Return the (X, Y) coordinate for the center point of the cell that contains the specified text.  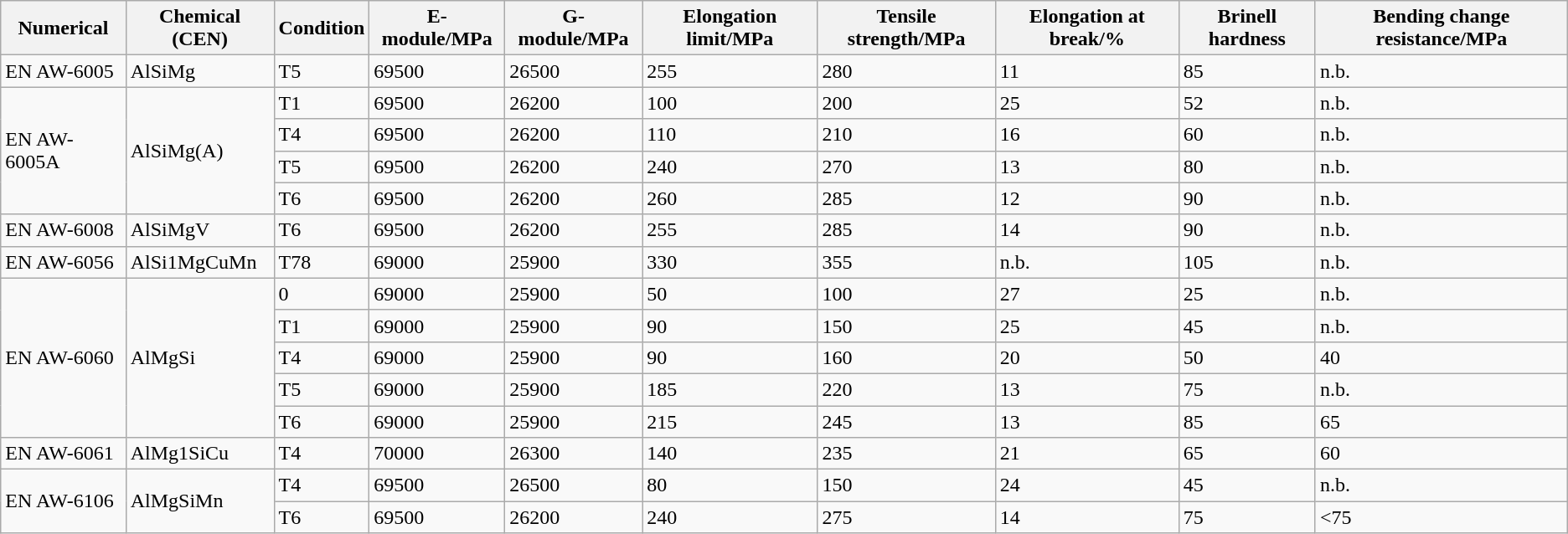
245 (906, 421)
215 (730, 421)
Brinell hardness (1246, 28)
EN AW-6005 (64, 71)
70000 (437, 454)
185 (730, 389)
140 (730, 454)
Elongation limit/MPa (730, 28)
0 (322, 294)
AlSiMgV (199, 230)
Bending change resistance/MPa (1441, 28)
270 (906, 167)
280 (906, 71)
AlMgSi (199, 357)
AlMg1SiCu (199, 454)
<75 (1441, 517)
355 (906, 262)
Numerical (64, 28)
52 (1246, 103)
Chemical (CEN) (199, 28)
200 (906, 103)
12 (1087, 198)
260 (730, 198)
20 (1087, 357)
EN AW-6060 (64, 357)
110 (730, 135)
EN AW-6005A (64, 151)
EN AW-6056 (64, 262)
Condition (322, 28)
AlSiMg(A) (199, 151)
E-module/MPa (437, 28)
11 (1087, 71)
210 (906, 135)
330 (730, 262)
16 (1087, 135)
G-module/MPa (574, 28)
T78 (322, 262)
21 (1087, 454)
235 (906, 454)
24 (1087, 485)
AlMgSiMn (199, 501)
EN AW-6008 (64, 230)
105 (1246, 262)
160 (906, 357)
26300 (574, 454)
AlSi1MgCuMn (199, 262)
220 (906, 389)
Elongation at break/% (1087, 28)
EN AW-6106 (64, 501)
275 (906, 517)
27 (1087, 294)
EN AW-6061 (64, 454)
Tensile strength/MPa (906, 28)
40 (1441, 357)
AlSiMg (199, 71)
